For the text-containing cell, return its midpoint in [x, y] coordinate format. 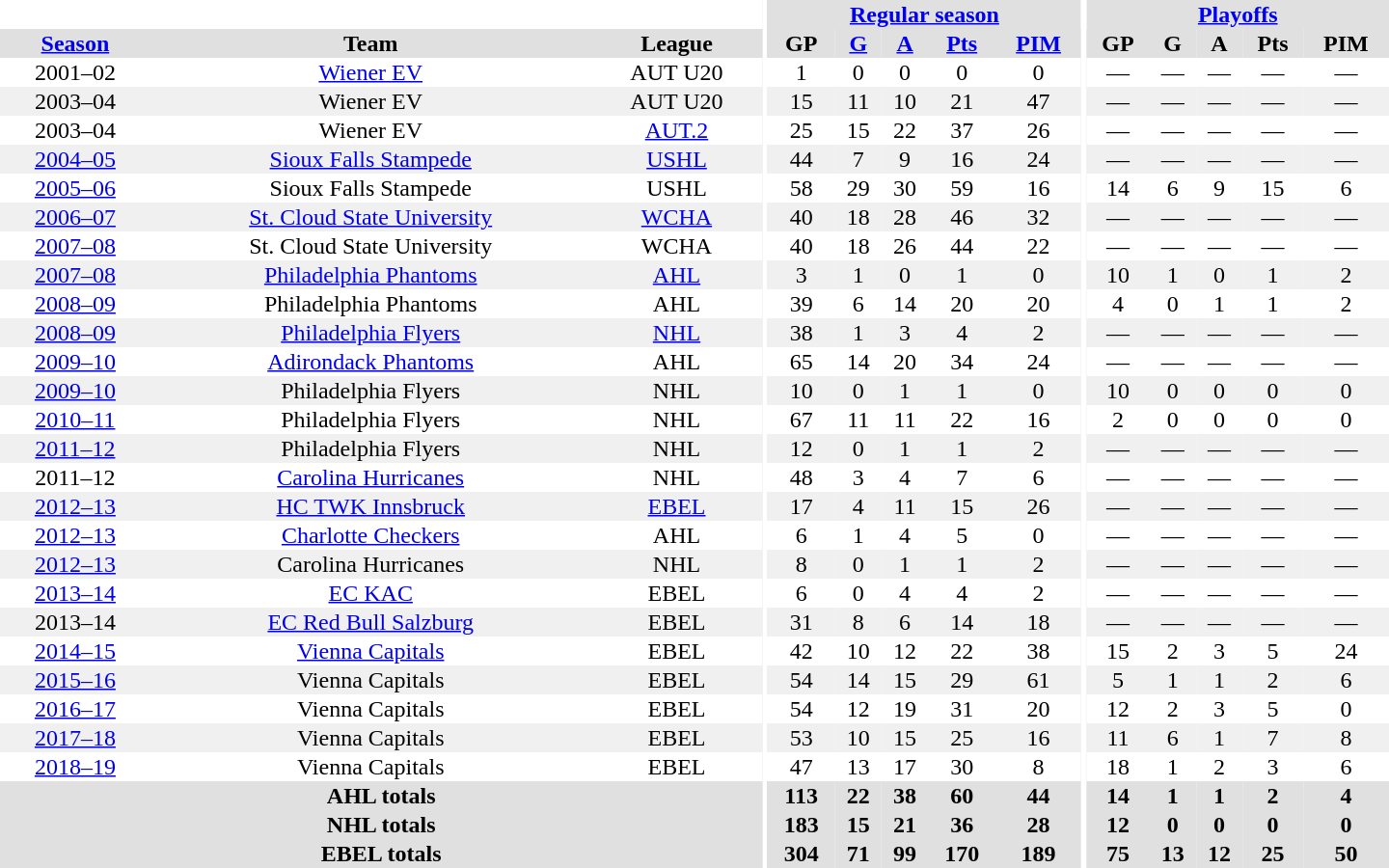
2001–02 [75, 72]
2015–16 [75, 680]
2005–06 [75, 188]
67 [802, 420]
99 [905, 854]
32 [1038, 217]
61 [1038, 680]
Season [75, 43]
EBEL totals [381, 854]
183 [802, 825]
39 [802, 304]
34 [962, 362]
Charlotte Checkers [370, 535]
50 [1347, 854]
304 [802, 854]
NHL totals [381, 825]
2017–18 [75, 738]
19 [905, 709]
170 [962, 854]
189 [1038, 854]
2014–15 [75, 651]
2004–05 [75, 159]
AUT.2 [677, 130]
Adirondack Phantoms [370, 362]
42 [802, 651]
League [677, 43]
48 [802, 477]
60 [962, 796]
2010–11 [75, 420]
AHL totals [381, 796]
59 [962, 188]
Team [370, 43]
113 [802, 796]
53 [802, 738]
2016–17 [75, 709]
2006–07 [75, 217]
HC TWK Innsbruck [370, 506]
46 [962, 217]
37 [962, 130]
EC Red Bull Salzburg [370, 622]
2018–19 [75, 767]
Playoffs [1238, 14]
58 [802, 188]
65 [802, 362]
36 [962, 825]
Regular season [924, 14]
75 [1117, 854]
71 [858, 854]
EC KAC [370, 593]
